Identify which cell holds the provided text, then report its (x, y) central coordinate. 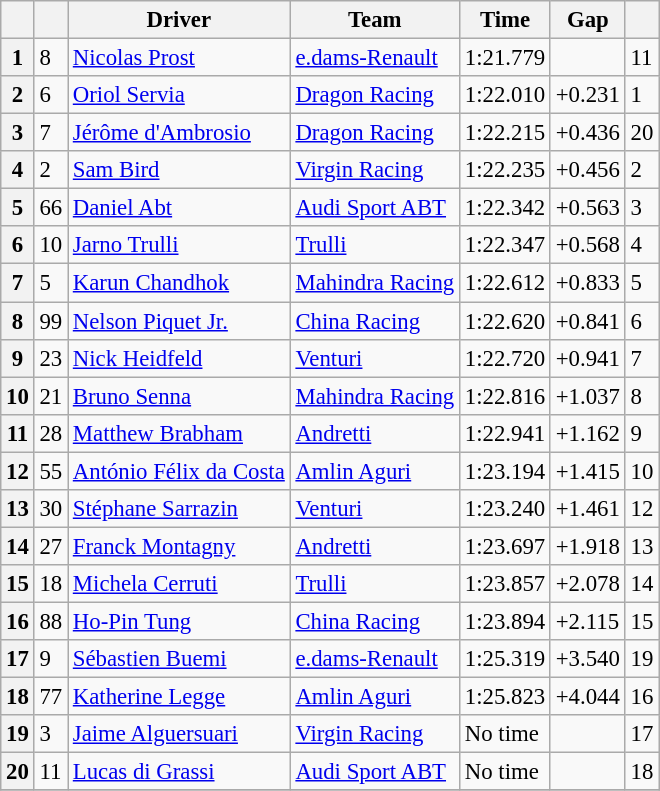
+0.833 (588, 283)
+0.456 (588, 170)
+1.918 (588, 546)
1:22.342 (504, 208)
+0.231 (588, 95)
+1.037 (588, 396)
Jarno Trulli (180, 245)
Driver (180, 20)
Katherine Legge (180, 697)
Sébastien Buemi (180, 659)
1:22.235 (504, 170)
António Félix da Costa (180, 471)
88 (50, 621)
Sam Bird (180, 170)
+4.044 (588, 697)
+0.841 (588, 321)
+1.461 (588, 509)
1:25.823 (504, 697)
77 (50, 697)
+2.078 (588, 584)
1:22.941 (504, 433)
1:21.779 (504, 58)
Nicolas Prost (180, 58)
+0.568 (588, 245)
Michela Cerruti (180, 584)
+3.540 (588, 659)
Oriol Servia (180, 95)
1:22.816 (504, 396)
21 (50, 396)
23 (50, 358)
+0.941 (588, 358)
Jérôme d'Ambrosio (180, 133)
28 (50, 433)
Gap (588, 20)
+0.436 (588, 133)
Team (374, 20)
+0.563 (588, 208)
1:22.612 (504, 283)
1:23.697 (504, 546)
1:22.347 (504, 245)
Bruno Senna (180, 396)
99 (50, 321)
1:22.620 (504, 321)
1:25.319 (504, 659)
30 (50, 509)
1:22.010 (504, 95)
Karun Chandhok (180, 283)
+1.415 (588, 471)
Time (504, 20)
1:22.720 (504, 358)
55 (50, 471)
+2.115 (588, 621)
Nelson Piquet Jr. (180, 321)
27 (50, 546)
66 (50, 208)
+1.162 (588, 433)
Nick Heidfeld (180, 358)
Matthew Brabham (180, 433)
Franck Montagny (180, 546)
1:23.894 (504, 621)
Ho-Pin Tung (180, 621)
Jaime Alguersuari (180, 734)
1:23.194 (504, 471)
1:22.215 (504, 133)
1:23.240 (504, 509)
1:23.857 (504, 584)
Lucas di Grassi (180, 772)
Daniel Abt (180, 208)
Stéphane Sarrazin (180, 509)
